Return the (X, Y) coordinate for the center point of the cell that contains the specified text.  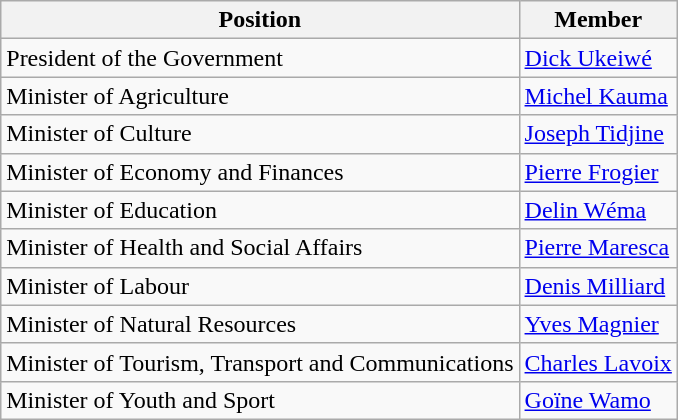
Pierre Frogier (598, 172)
Michel Kauma (598, 96)
Dick Ukeiwé (598, 58)
Minister of Economy and Finances (260, 172)
Minister of Labour (260, 286)
Pierre Maresca (598, 248)
Minister of Tourism, Transport and Communications (260, 362)
Minister of Health and Social Affairs (260, 248)
Charles Lavoix (598, 362)
Denis Milliard (598, 286)
Goïne Wamo (598, 400)
Delin Wéma (598, 210)
Minister of Youth and Sport (260, 400)
Minister of Agriculture (260, 96)
President of the Government (260, 58)
Minister of Natural Resources (260, 324)
Member (598, 20)
Joseph Tidjine (598, 134)
Yves Magnier (598, 324)
Position (260, 20)
Minister of Culture (260, 134)
Minister of Education (260, 210)
